From the cell containing the given text, extract its center point as [X, Y] coordinate. 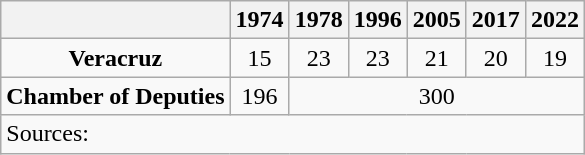
2022 [554, 20]
2005 [436, 20]
19 [554, 58]
1978 [318, 20]
1974 [260, 20]
21 [436, 58]
Veracruz [116, 58]
196 [260, 96]
Sources: [293, 134]
20 [496, 58]
2017 [496, 20]
15 [260, 58]
1996 [378, 20]
300 [436, 96]
Chamber of Deputies [116, 96]
